For the text-containing cell, return its midpoint in [x, y] coordinate format. 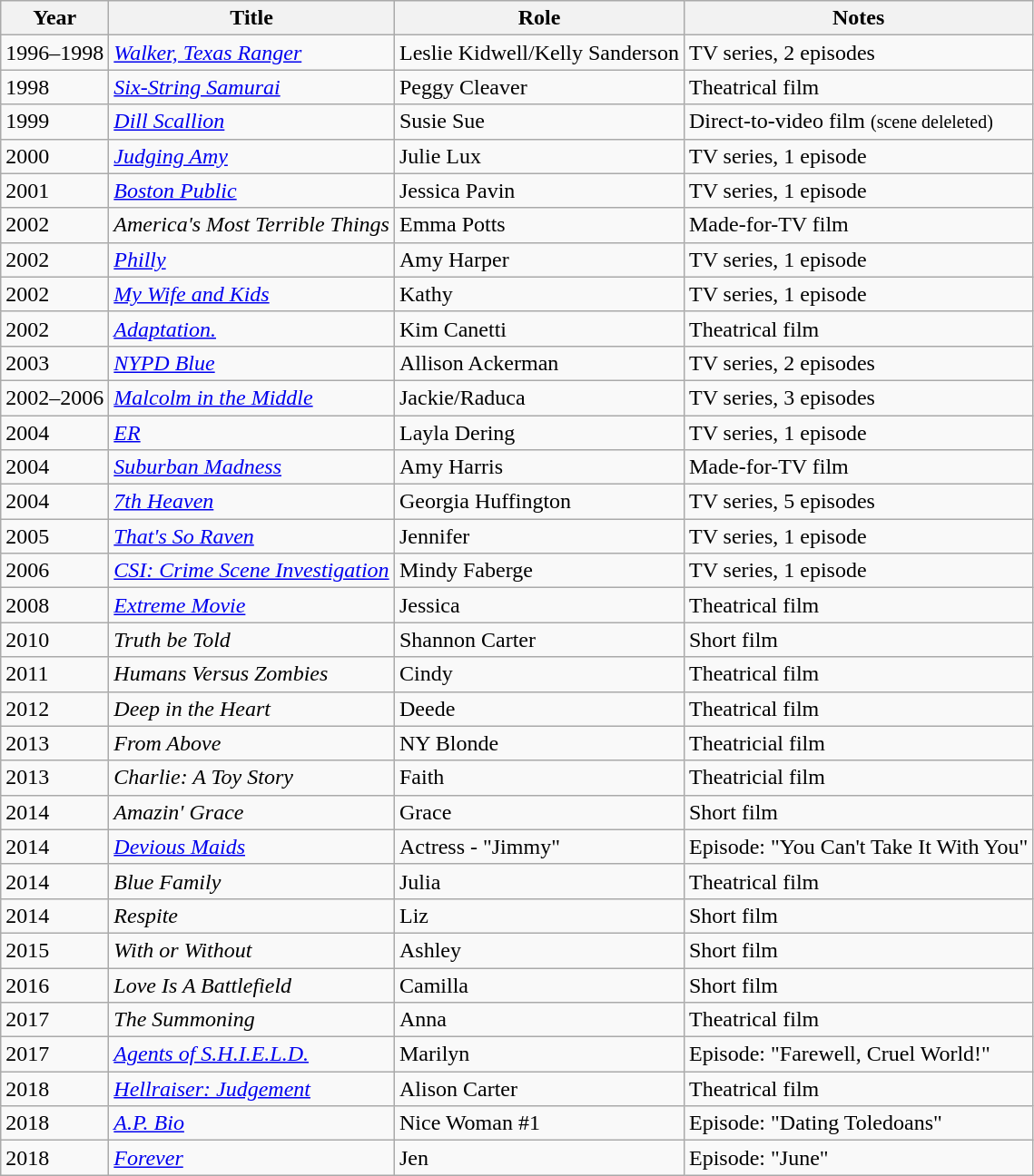
2010 [54, 640]
2000 [54, 156]
From Above [252, 743]
Liz [539, 916]
Peggy Cleaver [539, 87]
Nice Woman #1 [539, 1123]
Devious Maids [252, 847]
Alison Carter [539, 1089]
2005 [54, 536]
Camilla [539, 985]
NY Blonde [539, 743]
2012 [54, 709]
2016 [54, 985]
Notes [858, 18]
Marilyn [539, 1054]
Ashley [539, 950]
ER [252, 433]
Allison Ackerman [539, 363]
2008 [54, 605]
Episode: "Dating Toledoans" [858, 1123]
Malcolm in the Middle [252, 397]
Jen [539, 1158]
Leslie Kidwell/Kelly Sanderson [539, 53]
7th Heaven [252, 502]
Respite [252, 916]
Jessica Pavin [539, 191]
That's So Raven [252, 536]
NYPD Blue [252, 363]
Role [539, 18]
1998 [54, 87]
Blue Family [252, 881]
Title [252, 18]
2003 [54, 363]
Jackie/Raduca [539, 397]
Mindy Faberge [539, 571]
Extreme Movie [252, 605]
Faith [539, 778]
America's Most Terrible Things [252, 225]
Kathy [539, 294]
Episode: "Farewell, Cruel World!" [858, 1054]
TV series, 5 episodes [858, 502]
Agents of S.H.I.E.L.D. [252, 1054]
Episode: "June" [858, 1158]
Amy Harper [539, 260]
Love Is A Battlefield [252, 985]
1996–1998 [54, 53]
Direct-to-video film (scene deleleted) [858, 122]
Deede [539, 709]
Year [54, 18]
Deep in the Heart [252, 709]
Anna [539, 1020]
2002–2006 [54, 397]
Kim Canetti [539, 328]
Julia [539, 881]
Adaptation. [252, 328]
Humans Versus Zombies [252, 674]
Layla Dering [539, 433]
1999 [54, 122]
Forever [252, 1158]
Cindy [539, 674]
Walker, Texas Ranger [252, 53]
Hellraiser: Judgement [252, 1089]
Six-String Samurai [252, 87]
Charlie: A Toy Story [252, 778]
Susie Sue [539, 122]
2015 [54, 950]
Shannon Carter [539, 640]
Boston Public [252, 191]
Julie Lux [539, 156]
Emma Potts [539, 225]
Amazin' Grace [252, 812]
CSI: Crime Scene Investigation [252, 571]
2006 [54, 571]
Judging Amy [252, 156]
Georgia Huffington [539, 502]
With or Without [252, 950]
Grace [539, 812]
Truth be Told [252, 640]
A.P. Bio [252, 1123]
TV series, 3 episodes [858, 397]
2011 [54, 674]
Jennifer [539, 536]
Suburban Madness [252, 467]
Episode: "You Can't Take It With You" [858, 847]
2001 [54, 191]
Actress - "Jimmy" [539, 847]
Jessica [539, 605]
Amy Harris [539, 467]
The Summoning [252, 1020]
My Wife and Kids [252, 294]
Dill Scallion [252, 122]
Philly [252, 260]
